Extract the [x, y] coordinate from the center of the cell holding the provided text.  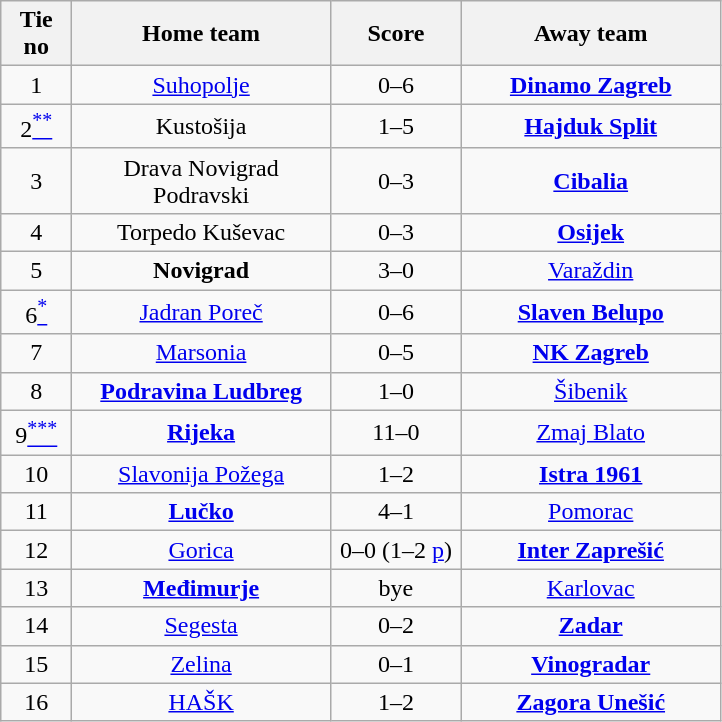
Cibalia [590, 180]
Gorica [202, 550]
Međimurje [202, 588]
1–0 [396, 391]
Slavonija Požega [202, 474]
15 [36, 664]
0–1 [396, 664]
8 [36, 391]
Novigrad [202, 271]
1–5 [396, 126]
Dinamo Zagreb [590, 85]
HAŠK [202, 702]
11–0 [396, 432]
0–0 (1–2 p) [396, 550]
Drava Novigrad Podravski [202, 180]
Zelina [202, 664]
Šibenik [590, 391]
4 [36, 232]
2** [36, 126]
5 [36, 271]
Karlovac [590, 588]
Inter Zaprešić [590, 550]
Suhopolje [202, 85]
7 [36, 353]
Zagora Unešić [590, 702]
Varaždin [590, 271]
NK Zagreb [590, 353]
Tie no [36, 34]
6* [36, 312]
Torpedo Kuševac [202, 232]
11 [36, 512]
bye [396, 588]
Lučko [202, 512]
Pomorac [590, 512]
Score [396, 34]
12 [36, 550]
4–1 [396, 512]
Segesta [202, 626]
16 [36, 702]
Zmaj Blato [590, 432]
Osijek [590, 232]
13 [36, 588]
9*** [36, 432]
Istra 1961 [590, 474]
0–2 [396, 626]
10 [36, 474]
0–5 [396, 353]
3–0 [396, 271]
Home team [202, 34]
1 [36, 85]
14 [36, 626]
Slaven Belupo [590, 312]
Kustošija [202, 126]
Zadar [590, 626]
Hajduk Split [590, 126]
Vinogradar [590, 664]
Away team [590, 34]
Podravina Ludbreg [202, 391]
Rijeka [202, 432]
3 [36, 180]
Marsonia [202, 353]
Jadran Poreč [202, 312]
